Pinpoint the cell where the given text exists, returning its [X, Y] midpoint coordinate. 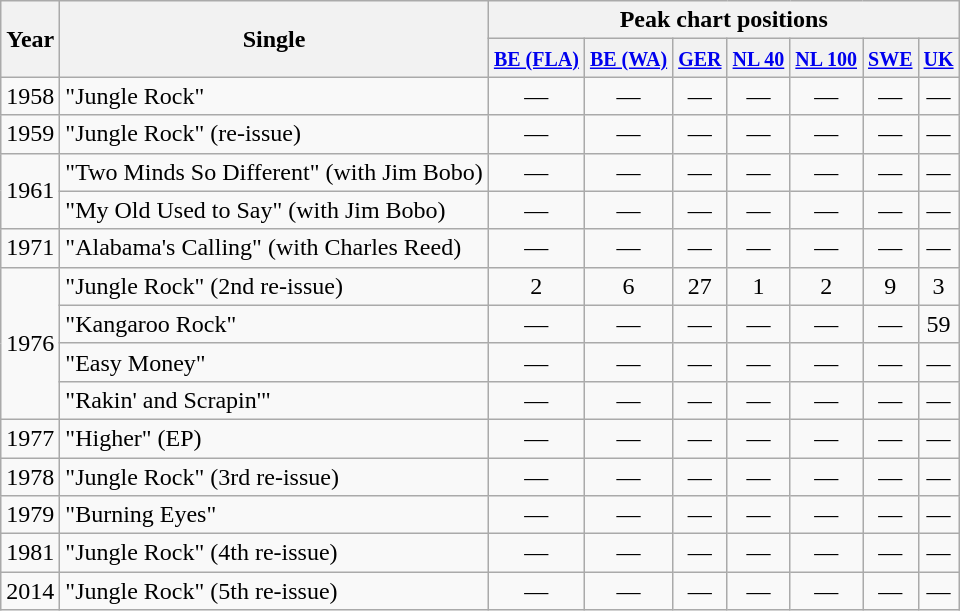
1958 [30, 96]
"My Old Used to Say" (with Jim Bobo) [274, 210]
3 [938, 286]
"Easy Money" [274, 362]
1971 [30, 248]
GER [700, 58]
"Two Minds So Different" (with Jim Bobo) [274, 172]
"Burning Eyes" [274, 515]
2014 [30, 591]
"Jungle Rock" (re-issue) [274, 134]
"Rakin' and Scrapin'" [274, 400]
1978 [30, 477]
NL 100 [826, 58]
1976 [30, 343]
"Jungle Rock" (2nd re-issue) [274, 286]
UK [938, 58]
Year [30, 39]
SWE [891, 58]
1 [758, 286]
1979 [30, 515]
59 [938, 324]
"Jungle Rock" (5th re-issue) [274, 591]
"Jungle Rock" [274, 96]
BE (FLA) [536, 58]
Peak chart positions [724, 20]
"Jungle Rock" (3rd re-issue) [274, 477]
"Alabama's Calling" (with Charles Reed) [274, 248]
1959 [30, 134]
BE (WA) [628, 58]
"Kangaroo Rock" [274, 324]
1977 [30, 438]
"Jungle Rock" (4th re-issue) [274, 553]
Single [274, 39]
9 [891, 286]
1981 [30, 553]
1961 [30, 191]
27 [700, 286]
"Higher" (EP) [274, 438]
6 [628, 286]
NL 40 [758, 58]
